Return the [X, Y] coordinate for the center point of the cell that contains the specified text.  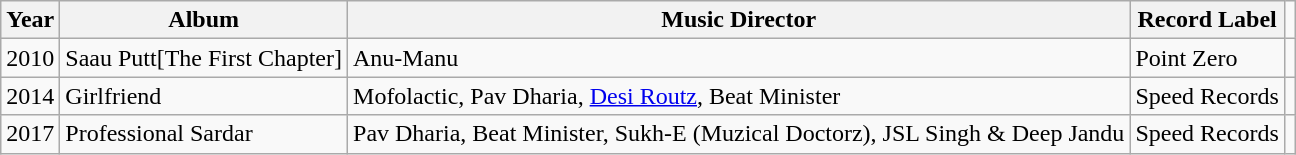
Saau Putt[The First Chapter] [204, 58]
Girlfriend [204, 96]
Music Director [739, 20]
2010 [30, 58]
2014 [30, 96]
2017 [30, 134]
Professional Sardar [204, 134]
Record Label [1207, 20]
Anu-Manu [739, 58]
Year [30, 20]
Pav Dharia, Beat Minister, Sukh-E (Muzical Doctorz), JSL Singh & Deep Jandu [739, 134]
Point Zero [1207, 58]
Album [204, 20]
Mofolactic, Pav Dharia, Desi Routz, Beat Minister [739, 96]
